Locate the cell with the specified text and output its [X, Y] center coordinate. 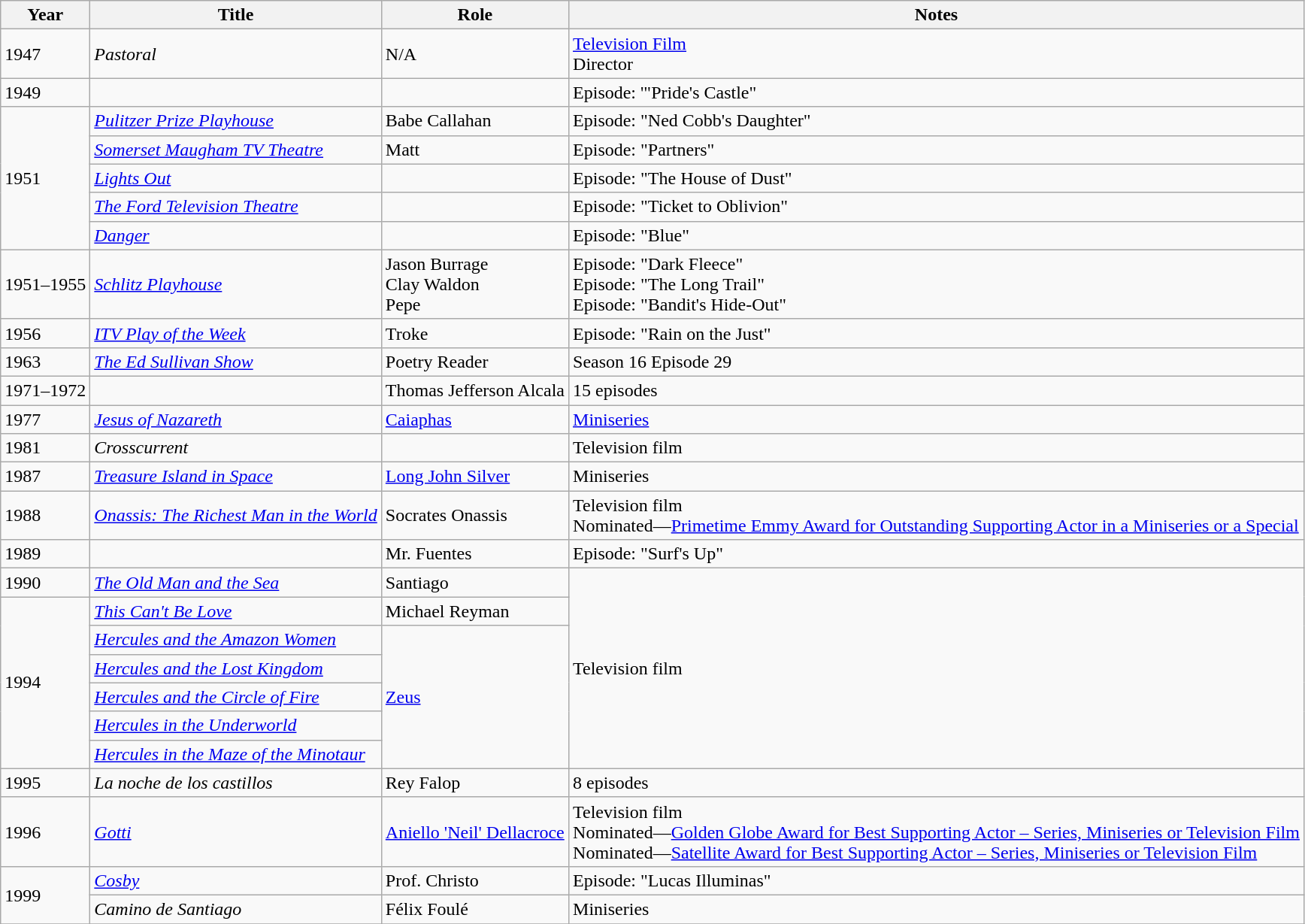
1981 [45, 448]
Mr. Fuentes [475, 554]
Television film Nominated—Primetime Emmy Award for Outstanding Supporting Actor in a Miniseries or a Special [937, 516]
1956 [45, 333]
Season 16 Episode 29 [937, 362]
Jason Burrage Clay Waldon Pepe [475, 284]
Danger [236, 235]
Schlitz Playhouse [236, 284]
Socrates Onassis [475, 516]
Television Film Director [937, 54]
Episode: "The House of Dust" [937, 178]
Episode: "Dark Fleece" Episode: "The Long Trail" Episode: "Bandit's Hide-Out" [937, 284]
1994 [45, 683]
Hercules and the Lost Kingdom [236, 668]
Jesus of Nazareth [236, 419]
Notes [937, 15]
Poetry Reader [475, 362]
Babe Callahan [475, 121]
Episode: "Partners" [937, 150]
Aniello 'Neil' Dellacroce [475, 832]
Onassis: The Richest Man in the World [236, 516]
1949 [45, 92]
Cosby [236, 880]
Rey Falop [475, 783]
8 episodes [937, 783]
Santiago [475, 583]
Hercules and the Circle of Fire [236, 697]
1990 [45, 583]
1996 [45, 832]
1963 [45, 362]
Treasure Island in Space [236, 477]
Matt [475, 150]
Troke [475, 333]
1977 [45, 419]
ITV Play of the Week [236, 333]
Lights Out [236, 178]
Gotti [236, 832]
Role [475, 15]
1971–1972 [45, 390]
1987 [45, 477]
Zeus [475, 697]
Thomas Jefferson Alcala [475, 390]
1947 [45, 54]
1999 [45, 895]
Title [236, 15]
Hercules in the Maze of the Minotaur [236, 754]
Pastoral [236, 54]
1951 [45, 178]
Long John Silver [475, 477]
15 episodes [937, 390]
Crosscurrent [236, 448]
Episode: '"Pride's Castle" [937, 92]
Episode: "Ned Cobb's Daughter" [937, 121]
Prof. Christo [475, 880]
The Ed Sullivan Show [236, 362]
Somerset Maugham TV Theatre [236, 150]
This Can't Be Love [236, 611]
Michael Reyman [475, 611]
The Ford Television Theatre [236, 207]
Caiaphas [475, 419]
N/A [475, 54]
Episode: "Ticket to Oblivion" [937, 207]
Episode: "Lucas Illuminas" [937, 880]
La noche de los castillos [236, 783]
Camino de Santiago [236, 909]
1995 [45, 783]
Episode: "Surf's Up" [937, 554]
1989 [45, 554]
1951–1955 [45, 284]
1988 [45, 516]
Pulitzer Prize Playhouse [236, 121]
Hercules and the Amazon Women [236, 640]
Year [45, 15]
Episode: "Rain on the Just" [937, 333]
Félix Foulé [475, 909]
Episode: "Blue" [937, 235]
Hercules in the Underworld [236, 726]
The Old Man and the Sea [236, 583]
